Identify which cell holds the provided text, then report its (x, y) central coordinate. 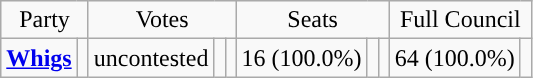
Seats (312, 20)
Votes (162, 20)
uncontested (151, 58)
Whigs (39, 58)
Party (44, 20)
Full Council (460, 20)
64 (100.0%) (454, 58)
16 (100.0%) (302, 58)
